Extract the (x, y) coordinate from the center of the cell holding the provided text.  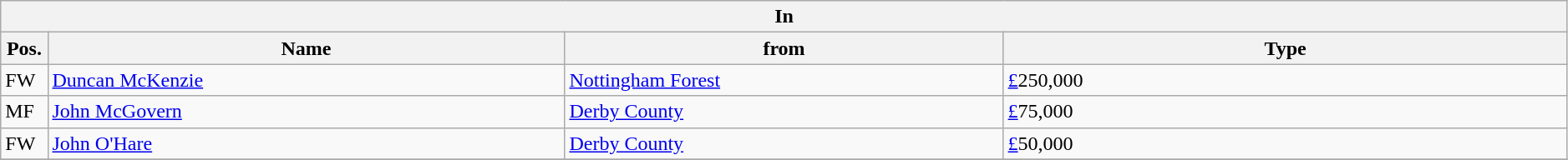
Nottingham Forest (784, 80)
John McGovern (306, 112)
In (784, 17)
John O'Hare (306, 143)
Name (306, 48)
from (784, 48)
Type (1285, 48)
£50,000 (1285, 143)
£250,000 (1285, 80)
Duncan McKenzie (306, 80)
£75,000 (1285, 112)
Pos. (24, 48)
MF (24, 112)
